Provide the (X, Y) coordinate of the cell's center where the given text is located.  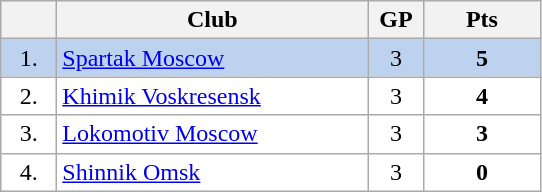
5 (482, 58)
1. (29, 58)
Spartak Moscow (212, 58)
0 (482, 172)
3. (29, 134)
Shinnik Omsk (212, 172)
4. (29, 172)
Pts (482, 20)
Lokomotiv Moscow (212, 134)
2. (29, 96)
Khimik Voskresensk (212, 96)
Club (212, 20)
4 (482, 96)
GP (396, 20)
